Locate the cell with the specified text and output its (x, y) center coordinate. 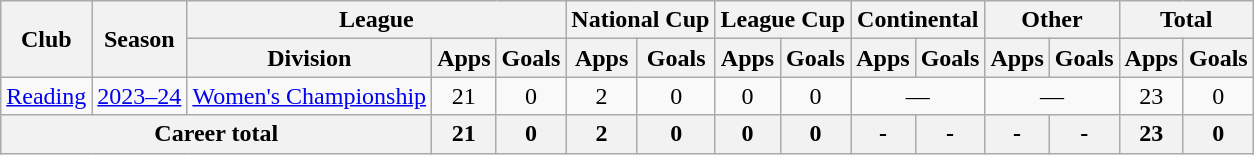
Season (140, 39)
National Cup (640, 20)
League (376, 20)
Other (1052, 20)
Continental (918, 20)
Division (310, 58)
Women's Championship (310, 96)
League Cup (783, 20)
Total (1186, 20)
Career total (216, 134)
Reading (46, 96)
2023–24 (140, 96)
Club (46, 39)
